From the cell containing the given text, extract its center point as (x, y) coordinate. 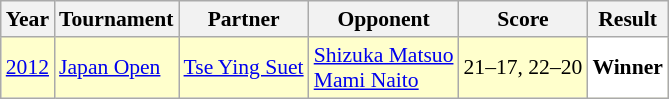
Year (28, 19)
2012 (28, 68)
Shizuka Matsuo Mami Naito (384, 68)
21–17, 22–20 (524, 68)
Partner (244, 19)
Winner (628, 68)
Japan Open (116, 68)
Tse Ying Suet (244, 68)
Tournament (116, 19)
Opponent (384, 19)
Result (628, 19)
Score (524, 19)
